Return the [x, y] coordinate for the center point of the cell that contains the specified text.  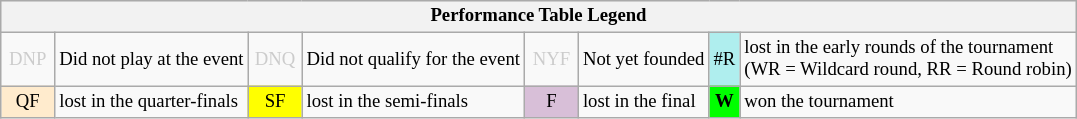
lost in the early rounds of the tournament(WR = Wildcard round, RR = Round robin) [908, 60]
DNP [28, 60]
lost in the final [643, 102]
F [551, 102]
W [724, 102]
Did not qualify for the event [413, 60]
DNQ [275, 60]
NYF [551, 60]
SF [275, 102]
Performance Table Legend [538, 16]
lost in the quarter-finals [152, 102]
#R [724, 60]
won the tournament [908, 102]
Did not play at the event [152, 60]
Not yet founded [643, 60]
QF [28, 102]
lost in the semi-finals [413, 102]
